Determine the [X, Y] coordinate at the center of the cell enclosing the given text.  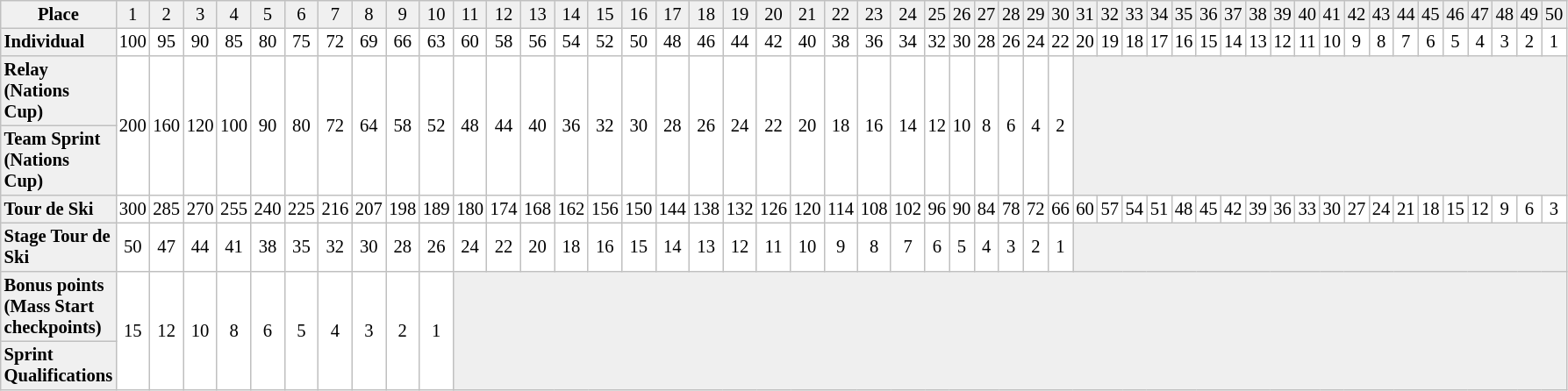
150 [639, 209]
85 [233, 42]
Place [58, 14]
207 [369, 209]
Team Sprint (Nations Cup) [58, 160]
300 [132, 209]
43 [1381, 14]
138 [705, 209]
Sprint Qualifications [58, 366]
51 [1159, 209]
255 [233, 209]
180 [469, 209]
168 [537, 209]
108 [874, 209]
132 [740, 209]
Individual [58, 42]
198 [403, 209]
174 [504, 209]
Relay (Nations Cup) [58, 91]
56 [537, 42]
49 [1529, 14]
126 [773, 209]
75 [301, 42]
160 [166, 126]
64 [369, 126]
31 [1085, 14]
78 [1011, 209]
95 [166, 42]
37 [1233, 14]
114 [841, 209]
63 [436, 42]
156 [605, 209]
57 [1110, 209]
102 [907, 209]
144 [672, 209]
225 [301, 209]
216 [335, 209]
29 [1035, 14]
96 [937, 209]
162 [571, 209]
69 [369, 42]
270 [200, 209]
84 [986, 209]
240 [268, 209]
25 [937, 14]
Stage Tour de Ski [58, 247]
285 [166, 209]
Bonus points (Mass Start checkpoints) [58, 307]
23 [874, 14]
Tour de Ski [58, 209]
200 [132, 126]
189 [436, 209]
